Locate the cell with the specified text and output its [x, y] center coordinate. 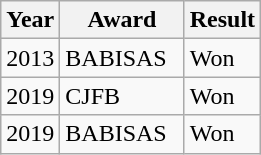
CJFB [122, 96]
Result [222, 20]
2013 [30, 58]
Year [30, 20]
Award [122, 20]
